From the cell containing the given text, extract its center point as (X, Y) coordinate. 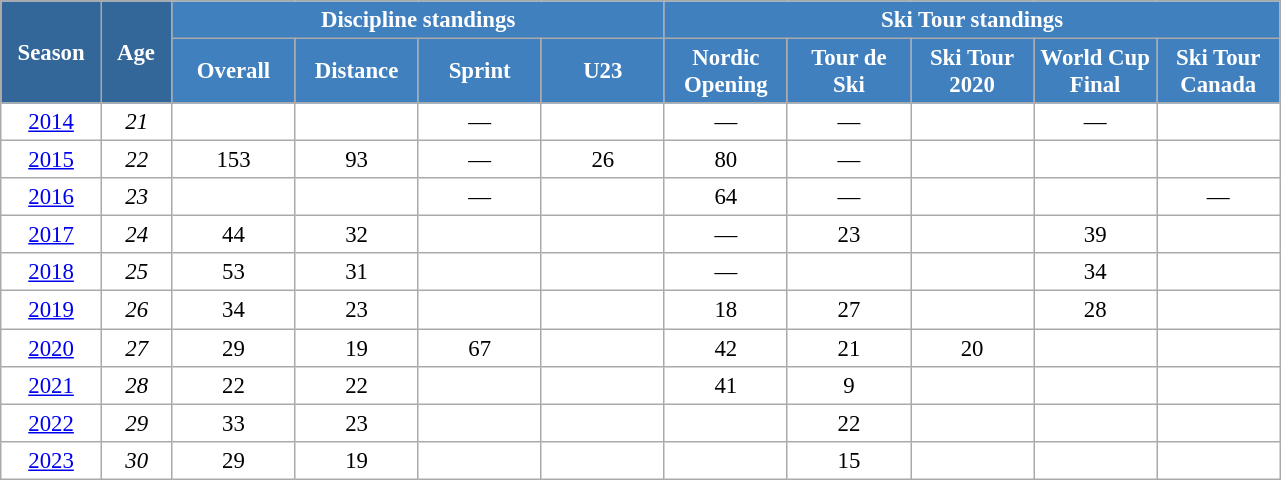
2023 (52, 460)
67 (480, 348)
2016 (52, 197)
25 (136, 273)
33 (234, 423)
18 (726, 310)
2017 (52, 235)
39 (1096, 235)
93 (356, 160)
Ski Tour standings (972, 20)
53 (234, 273)
2021 (52, 385)
32 (356, 235)
15 (848, 460)
Overall (234, 72)
31 (356, 273)
30 (136, 460)
Discipline standings (418, 20)
80 (726, 160)
Ski Tour2020 (972, 72)
41 (726, 385)
2015 (52, 160)
44 (234, 235)
NordicOpening (726, 72)
42 (726, 348)
2018 (52, 273)
20 (972, 348)
U23 (602, 72)
2022 (52, 423)
World CupFinal (1096, 72)
2020 (52, 348)
9 (848, 385)
153 (234, 160)
Age (136, 52)
64 (726, 197)
2019 (52, 310)
Season (52, 52)
Sprint (480, 72)
Tour deSki (848, 72)
Ski TourCanada (1218, 72)
Distance (356, 72)
2014 (52, 122)
24 (136, 235)
